Locate the cell with the specified text and output its (x, y) center coordinate. 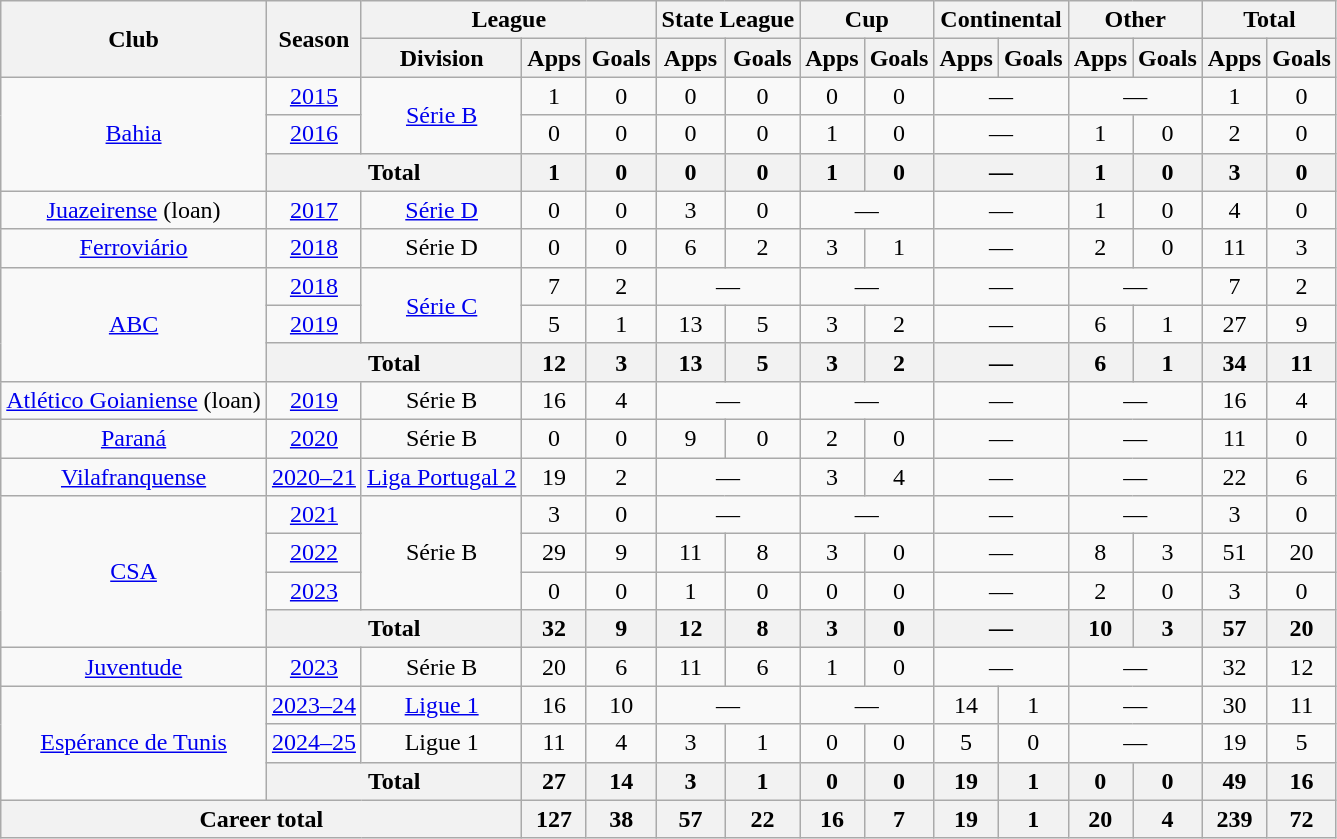
49 (1234, 781)
2022 (314, 553)
Paraná (134, 438)
Cup (867, 20)
Season (314, 39)
ABC (134, 324)
Continental (1001, 20)
127 (554, 819)
51 (1234, 553)
League (508, 20)
Série C (441, 305)
2017 (314, 210)
Other (1135, 20)
30 (1234, 705)
2020 (314, 438)
2020–21 (314, 477)
239 (1234, 819)
Liga Portugal 2 (441, 477)
Division (441, 58)
2015 (314, 96)
State League (728, 20)
29 (554, 553)
Club (134, 39)
2021 (314, 515)
Ferroviário (134, 248)
72 (1302, 819)
Atlético Goianiense (loan) (134, 400)
34 (1234, 362)
2016 (314, 134)
2024–25 (314, 743)
Bahia (134, 134)
2023–24 (314, 705)
CSA (134, 572)
Vilafranquense (134, 477)
38 (621, 819)
Espérance de Tunis (134, 743)
Juazeirense (loan) (134, 210)
Juventude (134, 667)
Career total (262, 819)
